Pinpoint the cell where the given text exists, returning its [X, Y] midpoint coordinate. 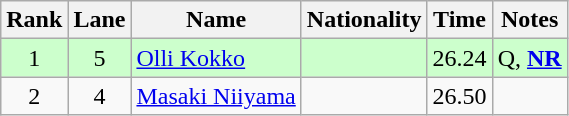
Lane [100, 20]
Masaki Niiyama [216, 96]
Rank [34, 20]
Name [216, 20]
1 [34, 58]
Q, NR [530, 58]
26.50 [460, 96]
Olli Kokko [216, 58]
Time [460, 20]
Notes [530, 20]
26.24 [460, 58]
Nationality [364, 20]
4 [100, 96]
2 [34, 96]
5 [100, 58]
